From the cell containing the given text, extract its center point as [x, y] coordinate. 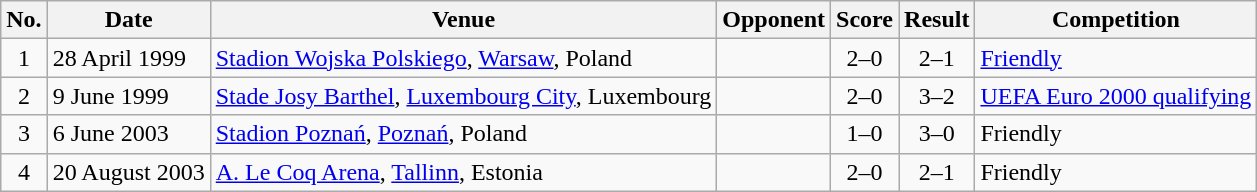
3–2 [937, 96]
3 [24, 134]
Opponent [774, 20]
Venue [464, 20]
28 April 1999 [128, 58]
Stadion Poznań, Poznań, Poland [464, 134]
3–0 [937, 134]
Result [937, 20]
UEFA Euro 2000 qualifying [1116, 96]
1 [24, 58]
A. Le Coq Arena, Tallinn, Estonia [464, 172]
Stadion Wojska Polskiego, Warsaw, Poland [464, 58]
2 [24, 96]
No. [24, 20]
6 June 2003 [128, 134]
Competition [1116, 20]
4 [24, 172]
9 June 1999 [128, 96]
Stade Josy Barthel, Luxembourg City, Luxembourg [464, 96]
Score [865, 20]
Date [128, 20]
20 August 2003 [128, 172]
1–0 [865, 134]
